Capture the cell that displays the provided text and extract its (X, Y) central coordinate. 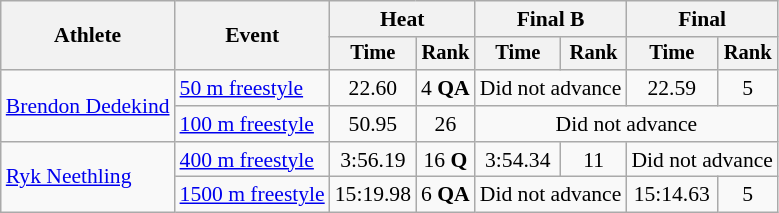
22.59 (672, 88)
3:54.34 (518, 160)
15:14.63 (672, 195)
Event (252, 36)
Brendon Dedekind (88, 106)
4 QA (446, 88)
Ryk Neethling (88, 178)
16 Q (446, 160)
50 m freestyle (252, 88)
Final (702, 19)
Final B (551, 19)
Athlete (88, 36)
11 (594, 160)
22.60 (373, 88)
15:19.98 (373, 195)
50.95 (373, 124)
100 m freestyle (252, 124)
1500 m freestyle (252, 195)
Heat (402, 19)
6 QA (446, 195)
26 (446, 124)
3:56.19 (373, 160)
400 m freestyle (252, 160)
